Find where the given text appears and provide that cell's center as [x, y] coordinate. 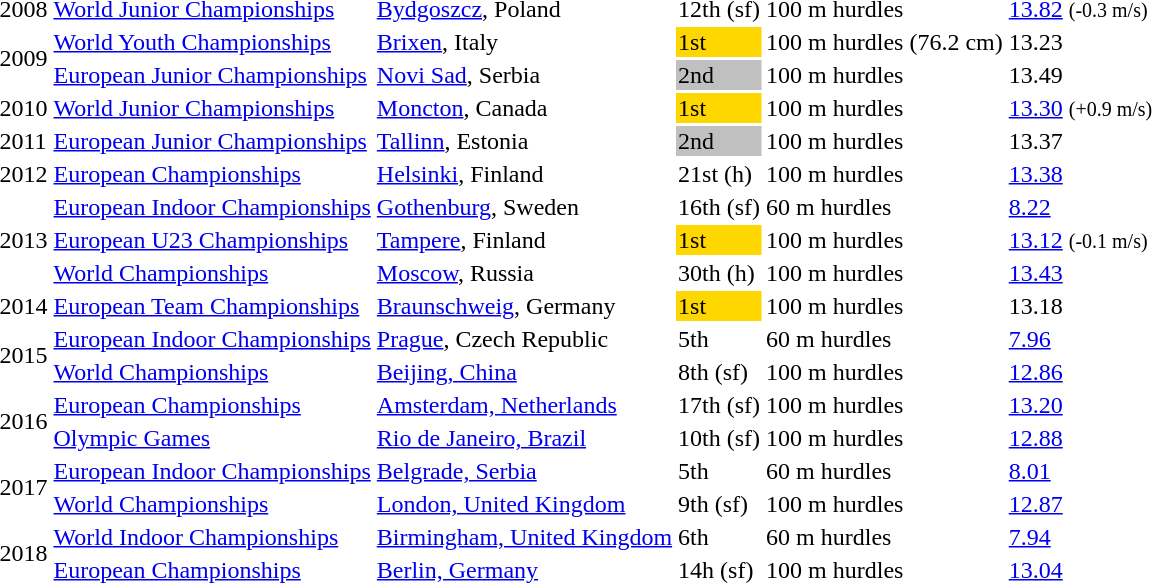
European U23 Championships [212, 240]
European Team Championships [212, 306]
Beijing, China [524, 372]
Belgrade, Serbia [524, 471]
6th [720, 537]
Helsinki, Finland [524, 174]
21st (h) [720, 174]
8th (sf) [720, 372]
Moncton, Canada [524, 108]
Braunschweig, Germany [524, 306]
Amsterdam, Netherlands [524, 405]
London, United Kingdom [524, 504]
Birmingham, United Kingdom [524, 537]
Gothenburg, Sweden [524, 207]
Rio de Janeiro, Brazil [524, 438]
Moscow, Russia [524, 273]
Olympic Games [212, 438]
Novi Sad, Serbia [524, 75]
Brixen, Italy [524, 42]
30th (h) [720, 273]
World Indoor Championships [212, 537]
Tampere, Finland [524, 240]
16th (sf) [720, 207]
100 m hurdles (76.2 cm) [885, 42]
9th (sf) [720, 504]
10th (sf) [720, 438]
World Junior Championships [212, 108]
World Youth Championships [212, 42]
Tallinn, Estonia [524, 141]
Prague, Czech Republic [524, 339]
17th (sf) [720, 405]
